Find where the given text appears and provide that cell's center as [X, Y] coordinate. 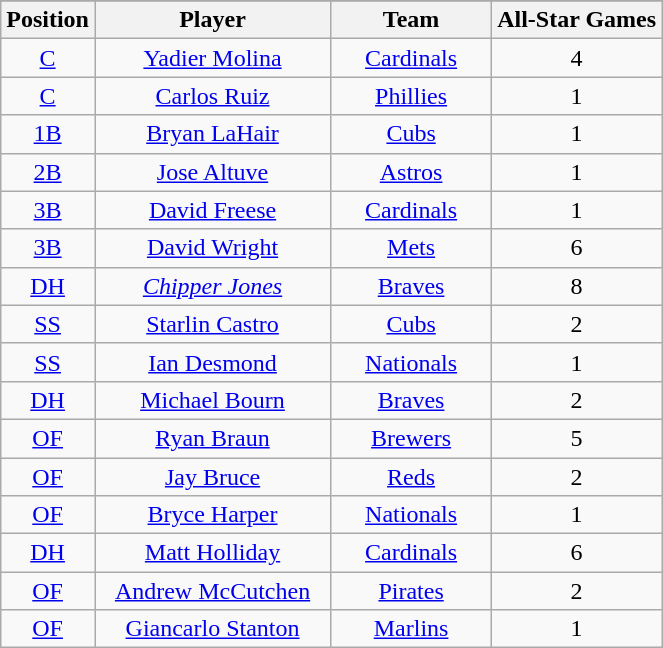
David Wright [212, 248]
Reds [412, 477]
Team [412, 20]
Position [48, 20]
Marlins [412, 629]
2B [48, 172]
Player [212, 20]
Phillies [412, 96]
Bryce Harper [212, 515]
Giancarlo Stanton [212, 629]
Pirates [412, 591]
Jay Bruce [212, 477]
Bryan LaHair [212, 134]
Carlos Ruiz [212, 96]
Ryan Braun [212, 438]
Astros [412, 172]
5 [577, 438]
Jose Altuve [212, 172]
Chipper Jones [212, 286]
Michael Bourn [212, 400]
Yadier Molina [212, 58]
David Freese [212, 210]
8 [577, 286]
Brewers [412, 438]
All-Star Games [577, 20]
Starlin Castro [212, 324]
Ian Desmond [212, 362]
Andrew McCutchen [212, 591]
Mets [412, 248]
1B [48, 134]
4 [577, 58]
Matt Holliday [212, 553]
